Locate the cell with the specified text and output its (x, y) center coordinate. 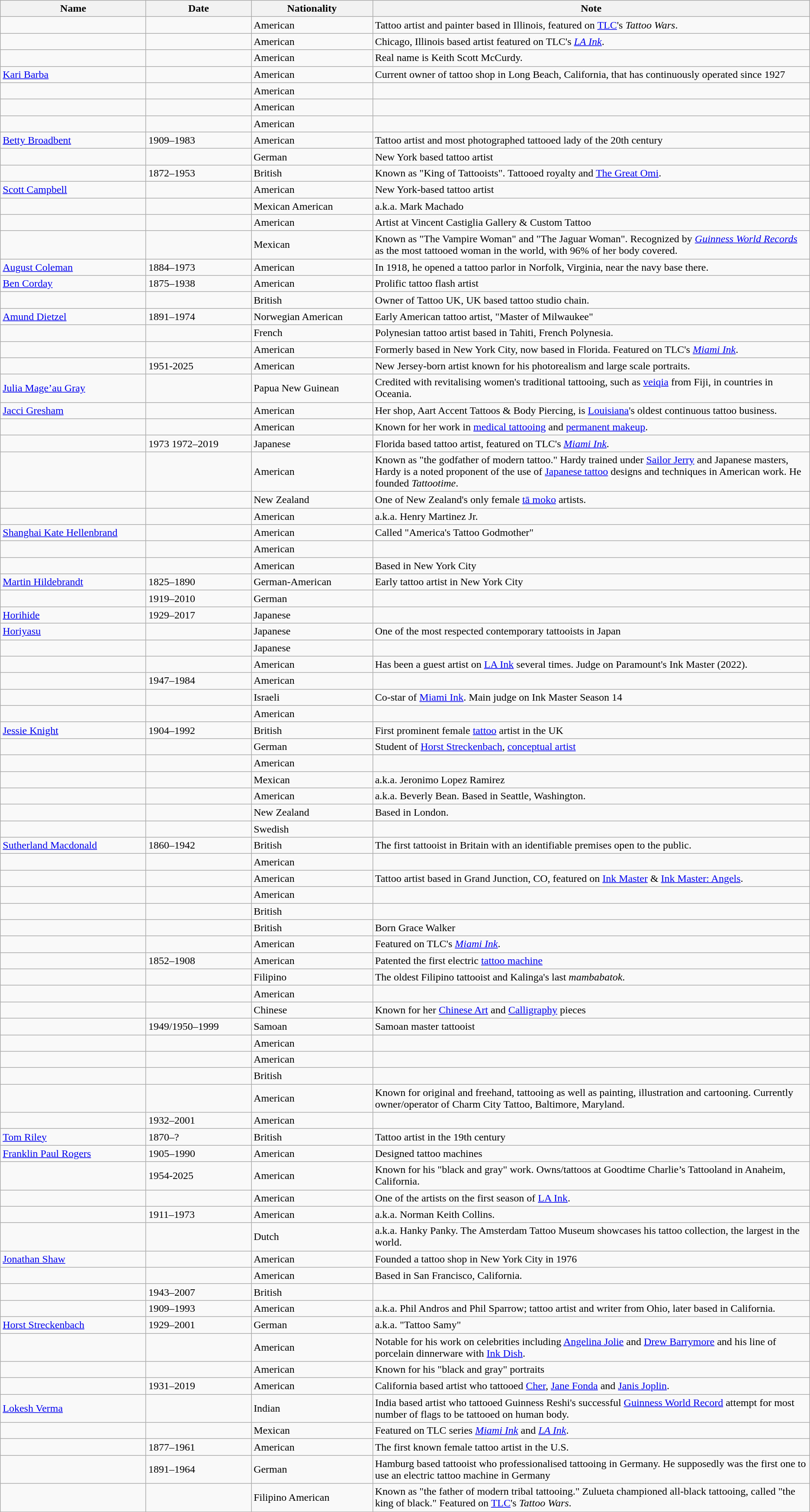
1929–2017 (198, 615)
1943–2007 (198, 1292)
One of the most respected contemporary tattooists in Japan (591, 631)
One of New Zealand's only female tā moko artists. (591, 500)
Artist at Vincent Castiglia Gallery & Custom Tattoo (591, 223)
a.k.a. Hanky Panky. The Amsterdam Tattoo Museum showcases his tattoo collection, the largest in the world. (591, 1237)
1909–1993 (198, 1308)
Current owner of tattoo shop in Long Beach, California, that has continuously operated since 1927 (591, 74)
Known for her work in medical tattooing and permanent makeup. (591, 427)
Known for her Chinese Art and Calligraphy pieces (591, 1010)
a.k.a. Norman Keith Collins. (591, 1214)
Known as "the father of modern tribal tattooing." Zulueta championed all-black tattooing, called "the king of black." Featured on TLC's Tattoo Wars. (591, 1497)
Polynesian tattoo artist based in Tahiti, French Polynesia. (591, 333)
The first known female tattoo artist in the U.S. (591, 1447)
Tattoo artist and painter based in Illinois, featured on TLC's Tattoo Wars. (591, 25)
Horst Streckenbach (74, 1325)
Betty Broadbent (74, 140)
Student of Horst Streckenbach, conceptual artist (591, 746)
Featured on TLC series Miami Ink and LA Ink. (591, 1431)
a.k.a. Henry Martinez Jr. (591, 516)
Note (591, 9)
Chicago, Illinois based artist featured on TLC's LA Ink. (591, 42)
California based artist who tattooed Cher, Jane Fonda and Janis Joplin. (591, 1386)
Sutherland Macdonald (74, 846)
India based artist who tattooed Guinness Reshi's successful Guinness World Record attempt for most number of flags to be tattooed on human body. (591, 1408)
Chinese (312, 1010)
Florida based tattoo artist, featured on TLC's Miami Ink. (591, 443)
Name (74, 9)
Notable for his work on celebrities including Angelina Jolie and Drew Barrymore and his line of porcelain dinnerware with Ink Dish. (591, 1347)
1929–2001 (198, 1325)
Norwegian American (312, 317)
Nationality (312, 9)
a.k.a. Jeronimo Lopez Ramirez (591, 780)
Hamburg based tattooist who professionalised tattooing in Germany. He supposedly was the first one to use an electric tattoo machine in Germany (591, 1470)
Founded a tattoo shop in New York City in 1976 (591, 1259)
Known for his "black and gray" portraits (591, 1370)
German-American (312, 582)
1875–1938 (198, 284)
Israeli (312, 697)
Lokesh Verma (74, 1408)
Tattoo artist in the 19th century (591, 1137)
Credited with revitalising women's traditional tattooing, such as veiqia from Fiji, in countries in Oceania. (591, 388)
Early tattoo artist in New York City (591, 582)
1973 1972–2019 (198, 443)
Born Grace Walker (591, 928)
Amund Dietzel (74, 317)
1954-2025 (198, 1176)
Samoan master tattooist (591, 1026)
1860–1942 (198, 846)
New York based tattoo artist (591, 157)
New Jersey-born artist known for his photorealism and large scale portraits. (591, 366)
1891–1974 (198, 317)
The first tattooist in Britain with an identifiable premises open to the public. (591, 846)
1891–1964 (198, 1470)
Filipino (312, 977)
Franklin Paul Rogers (74, 1153)
1932–2001 (198, 1121)
Scott Campbell (74, 189)
Prolific tattoo flash artist (591, 284)
Martin Hildebrandt (74, 582)
a.k.a. Phil Andros and Phil Sparrow; tattoo artist and writer from Ohio, later based in California. (591, 1308)
Known as "King of Tattooists". Tattooed royalty and The Great Omi. (591, 173)
a.k.a. Beverly Bean. Based in Seattle, Washington. (591, 796)
Samoan (312, 1026)
Indian (312, 1408)
Date (198, 9)
Designed tattoo machines (591, 1153)
Tattoo artist based in Grand Junction, CO, featured on Ink Master & Ink Master: Angels. (591, 878)
Dutch (312, 1237)
1947–1984 (198, 681)
First prominent female tattoo artist in the UK (591, 730)
Julia Mage’au Gray (74, 388)
a.k.a. "Tattoo Samy" (591, 1325)
1884–1973 (198, 267)
1904–1992 (198, 730)
The oldest Filipino tattooist and Kalinga's last mambabatok. (591, 977)
Filipino American (312, 1497)
One of the artists on the first season of LA Ink. (591, 1198)
Has been a guest artist on LA Ink several times. Judge on Paramount's Ink Master (2022). (591, 664)
1919–2010 (198, 599)
Jonathan Shaw (74, 1259)
Mexican American (312, 206)
Co-star of Miami Ink. Main judge on Ink Master Season 14 (591, 697)
1909–1983 (198, 140)
Papua New Guinean (312, 388)
1905–1990 (198, 1153)
Kari Barba (74, 74)
Horiyasu (74, 631)
a.k.a. Mark Machado (591, 206)
Called "America's Tattoo Godmother" (591, 533)
Formerly based in New York City, now based in Florida. Featured on TLC's Miami Ink. (591, 349)
1949/1950–1999 (198, 1026)
Early American tattoo artist, "Master of Milwaukee" (591, 317)
Shanghai Kate Hellenbrand (74, 533)
Jacci Gresham (74, 410)
1852–1908 (198, 961)
1951-2025 (198, 366)
New York-based tattoo artist (591, 189)
Tom Riley (74, 1137)
Ben Corday (74, 284)
1870–? (198, 1137)
Jessie Knight (74, 730)
Horihide (74, 615)
Real name is Keith Scott McCurdy. (591, 58)
French (312, 333)
Based in San Francisco, California. (591, 1275)
August Coleman (74, 267)
Tattoo artist and most photographed tattooed lady of the 20th century (591, 140)
Featured on TLC's Miami Ink. (591, 944)
In 1918, he opened a tattoo parlor in Norfolk, Virginia, near the navy base there. (591, 267)
1825–1890 (198, 582)
Owner of Tattoo UK, UK based tattoo studio chain. (591, 300)
Based in London. (591, 813)
Based in New York City (591, 566)
1872–1953 (198, 173)
Swedish (312, 829)
Patented the first electric tattoo machine (591, 961)
1931–2019 (198, 1386)
Her shop, Aart Accent Tattoos & Body Piercing, is Louisiana's oldest continuous tattoo business. (591, 410)
Known for his "black and gray" work. Owns/tattoos at Goodtime Charlie’s Tattooland in Anaheim, California. (591, 1176)
1877–1961 (198, 1447)
1911–1973 (198, 1214)
